Return (X, Y) of the center of cell containing provided text 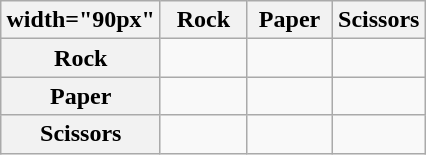
width="90px" (80, 20)
